Identify which cell holds the provided text, then report its [X, Y] central coordinate. 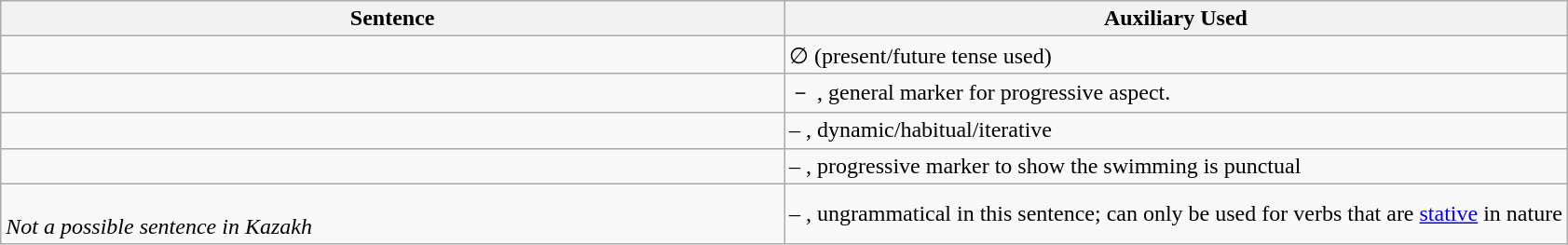
Sentence [393, 19]
– , ungrammatical in this sentence; can only be used for verbs that are stative in nature [1176, 214]
– , progressive marker to show the swimming is punctual [1176, 166]
Not a possible sentence in Kazakh [393, 214]
– , dynamic/habitual/iterative [1176, 130]
－ , general marker for progressive aspect. [1176, 93]
Auxiliary Used [1176, 19]
∅ (present/future tense used) [1176, 55]
